Extract the [X, Y] coordinate from the center of the cell holding the provided text.  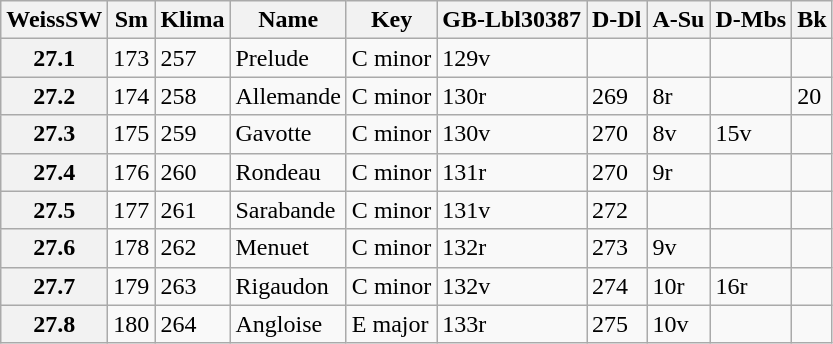
8v [678, 134]
131v [512, 210]
9v [678, 248]
27.2 [54, 96]
27.3 [54, 134]
177 [132, 210]
D-Dl [616, 20]
WeissSW [54, 20]
10r [678, 286]
263 [192, 286]
D-Mbs [751, 20]
174 [132, 96]
A-Su [678, 20]
Prelude [288, 58]
27.7 [54, 286]
132r [512, 248]
131r [512, 172]
20 [812, 96]
Key [391, 20]
257 [192, 58]
Klima [192, 20]
179 [132, 286]
Rigaudon [288, 286]
Name [288, 20]
260 [192, 172]
130v [512, 134]
Menuet [288, 248]
E major [391, 324]
130r [512, 96]
259 [192, 134]
273 [616, 248]
Bk [812, 20]
129v [512, 58]
262 [192, 248]
261 [192, 210]
8r [678, 96]
275 [616, 324]
274 [616, 286]
27.6 [54, 248]
GB-Lbl30387 [512, 20]
Rondeau [288, 172]
178 [132, 248]
258 [192, 96]
Sm [132, 20]
27.1 [54, 58]
27.8 [54, 324]
180 [132, 324]
9r [678, 172]
264 [192, 324]
16r [751, 286]
269 [616, 96]
Sarabande [288, 210]
132v [512, 286]
27.5 [54, 210]
175 [132, 134]
Gavotte [288, 134]
176 [132, 172]
15v [751, 134]
133r [512, 324]
27.4 [54, 172]
Angloise [288, 324]
272 [616, 210]
10v [678, 324]
173 [132, 58]
Allemande [288, 96]
